Capture the cell that displays the provided text and extract its [X, Y] central coordinate. 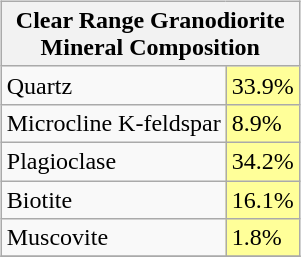
16.1% [262, 199]
Clear Range GranodioriteMineral Composition [150, 34]
Biotite [114, 199]
Plagioclase [114, 161]
1.8% [262, 238]
Quartz [114, 85]
8.9% [262, 123]
Muscovite [114, 238]
34.2% [262, 161]
33.9% [262, 85]
Microcline K-feldspar [114, 123]
